Determine the (X, Y) coordinate at the center of the cell enclosing the given text.  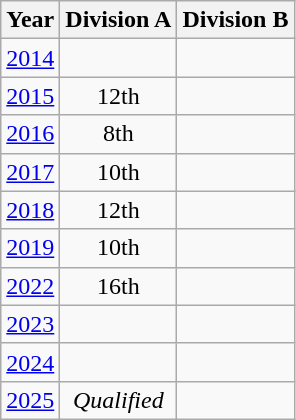
Year (30, 20)
2018 (30, 210)
2015 (30, 96)
2016 (30, 134)
Qualified (118, 400)
Division B (236, 20)
2017 (30, 172)
16th (118, 286)
2019 (30, 248)
8th (118, 134)
Division A (118, 20)
2022 (30, 286)
2024 (30, 362)
2023 (30, 324)
2014 (30, 58)
2025 (30, 400)
